Extract the [X, Y] coordinate from the center of the cell holding the provided text.  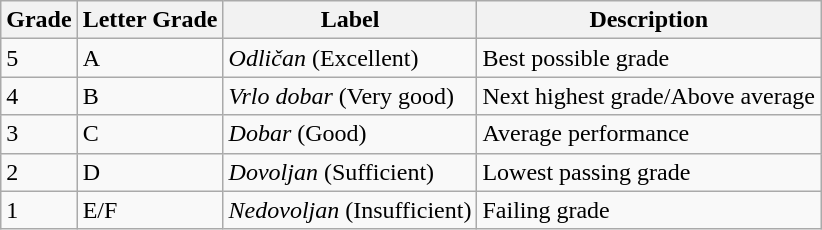
A [150, 58]
Letter Grade [150, 20]
Average performance [649, 134]
2 [39, 172]
Next highest grade/Above average [649, 96]
Grade [39, 20]
Failing grade [649, 210]
Vrlo dobar (Very good) [350, 96]
Label [350, 20]
C [150, 134]
Description [649, 20]
3 [39, 134]
Dobar (Good) [350, 134]
E/F [150, 210]
B [150, 96]
Best possible grade [649, 58]
Nedovoljan (Insufficient) [350, 210]
Dovoljan (Sufficient) [350, 172]
1 [39, 210]
Lowest passing grade [649, 172]
D [150, 172]
5 [39, 58]
Odličan (Excellent) [350, 58]
4 [39, 96]
